From the cell containing the given text, extract its center point as (X, Y) coordinate. 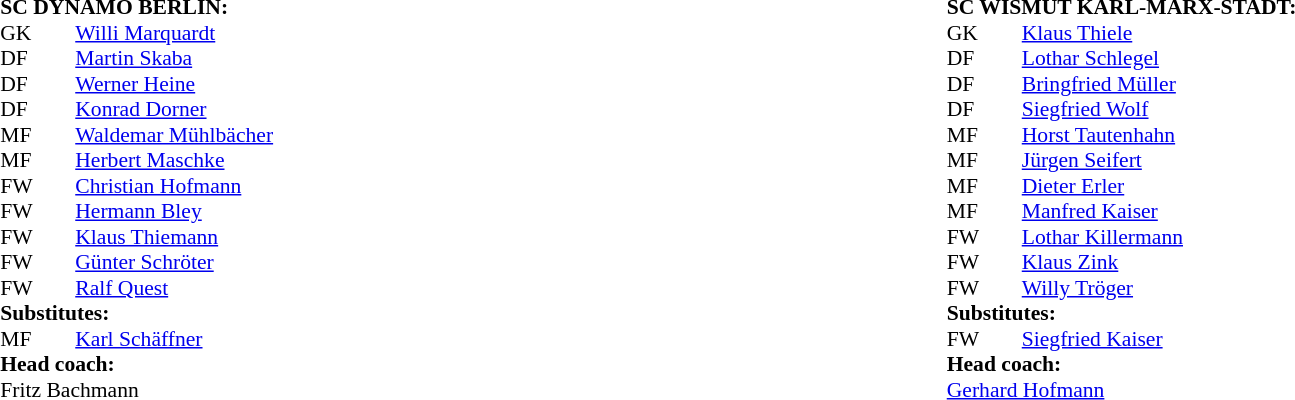
Martin Skaba (225, 59)
Head coach: (188, 365)
Herbert Maschke (225, 161)
Ralf Quest (225, 288)
Konrad Dorner (225, 109)
Klaus Thiemann (225, 237)
Karl Schäffner (225, 339)
Substitutes: (188, 313)
Hermann Bley (225, 211)
Günter Schröter (225, 263)
Willi Marquardt (225, 33)
Christian Hofmann (225, 186)
Waldemar Mühlbächer (225, 135)
Werner Heine (225, 84)
